Determine the [x, y] coordinate at the center of the cell enclosing the given text.  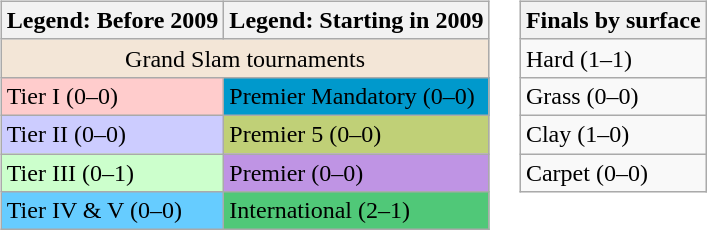
Finals by surface [613, 20]
Premier (0–0) [356, 173]
Tier III (0–1) [112, 173]
Hard (1–1) [613, 58]
Clay (1–0) [613, 134]
Premier Mandatory (0–0) [356, 96]
International (2–1) [356, 211]
Premier 5 (0–0) [356, 134]
Tier II (0–0) [112, 134]
Legend: Before 2009 [112, 20]
Grass (0–0) [613, 96]
Legend: Starting in 2009 [356, 20]
Tier I (0–0) [112, 96]
Tier IV & V (0–0) [112, 211]
Grand Slam tournaments [245, 58]
Carpet (0–0) [613, 173]
